Return (x, y) of the center of cell containing provided text 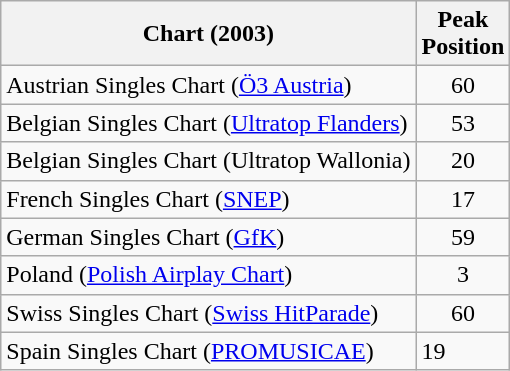
17 (463, 199)
20 (463, 161)
Spain Singles Chart (PROMUSICAE) (208, 351)
Chart (2003) (208, 34)
53 (463, 123)
3 (463, 275)
Austrian Singles Chart (Ö3 Austria) (208, 85)
Belgian Singles Chart (Ultratop Flanders) (208, 123)
Swiss Singles Chart (Swiss HitParade) (208, 313)
Poland (Polish Airplay Chart) (208, 275)
French Singles Chart (SNEP) (208, 199)
German Singles Chart (GfK) (208, 237)
PeakPosition (463, 34)
59 (463, 237)
19 (463, 351)
Belgian Singles Chart (Ultratop Wallonia) (208, 161)
